From the cell containing the given text, extract its center point as [X, Y] coordinate. 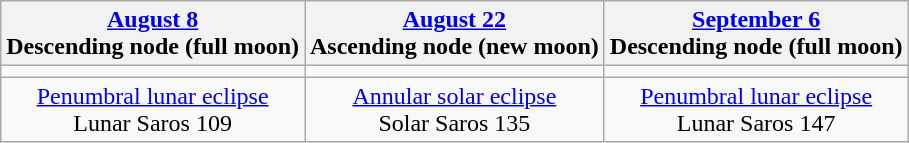
Penumbral lunar eclipseLunar Saros 147 [756, 110]
August 22Ascending node (new moon) [454, 34]
September 6Descending node (full moon) [756, 34]
Annular solar eclipseSolar Saros 135 [454, 110]
Penumbral lunar eclipseLunar Saros 109 [153, 110]
August 8Descending node (full moon) [153, 34]
